Scan for the cell matching the given text and deliver its (x, y) coordinate at center. 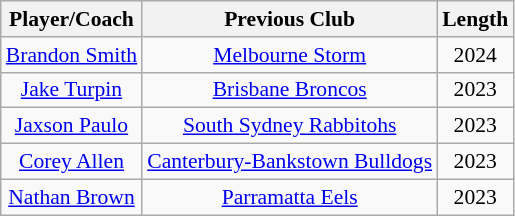
Melbourne Storm (290, 55)
Length (475, 19)
Jake Turpin (72, 90)
Player/Coach (72, 19)
Previous Club (290, 19)
Parramatta Eels (290, 197)
Brandon Smith (72, 55)
South Sydney Rabbitohs (290, 126)
Nathan Brown (72, 197)
Jaxson Paulo (72, 126)
Corey Allen (72, 162)
Canterbury-Bankstown Bulldogs (290, 162)
2024 (475, 55)
Brisbane Broncos (290, 90)
